Determine the (x, y) coordinate at the center of the cell enclosing the given text.  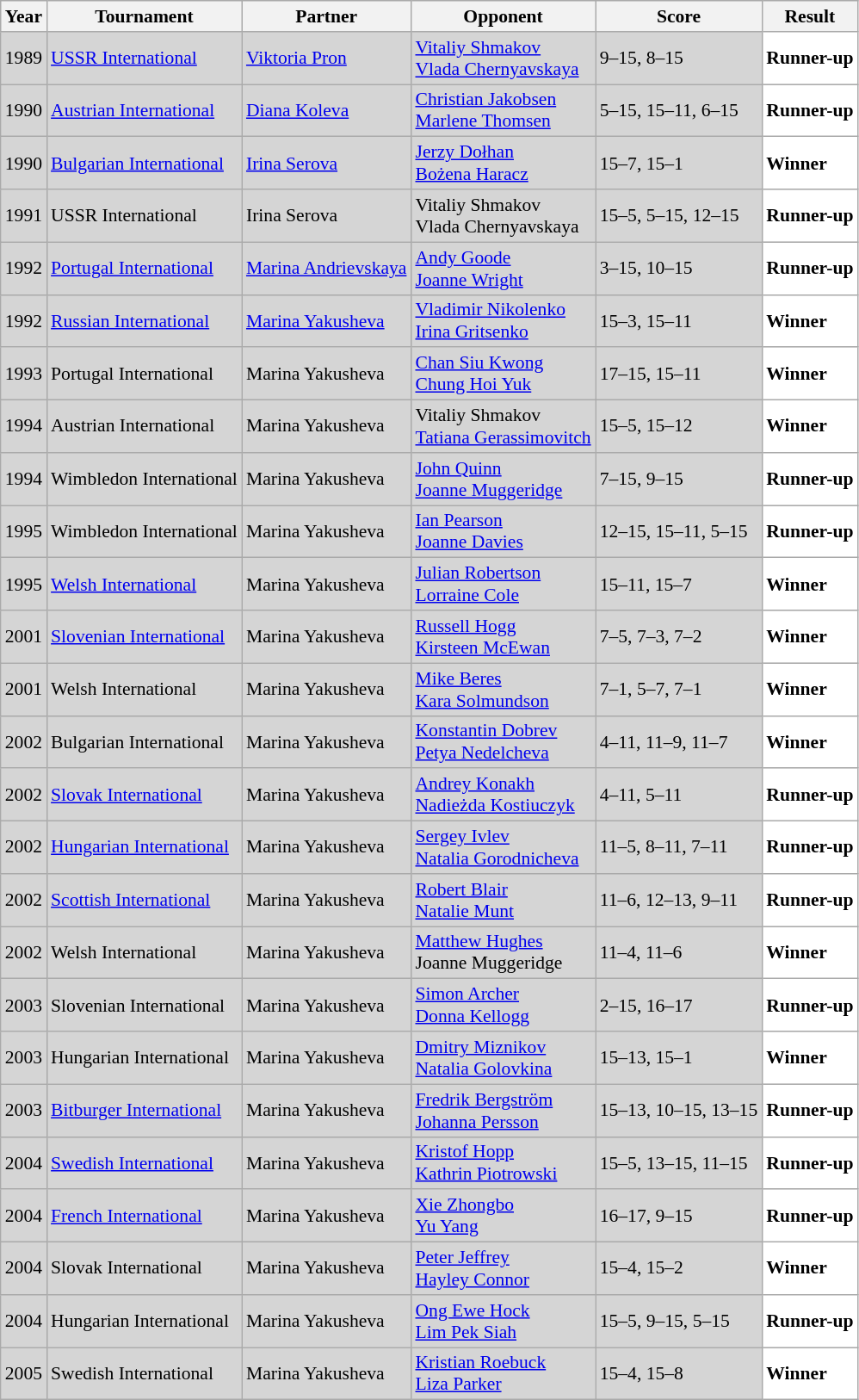
15–4, 15–8 (679, 1374)
Bitburger International (145, 1111)
Score (679, 16)
Ong Ewe Hock Lim Pek Siah (503, 1321)
Fredrik Bergström Johanna Persson (503, 1111)
Opponent (503, 16)
15–5, 9–15, 5–15 (679, 1321)
Ian Pearson Joanne Davies (503, 532)
Dmitry Miznikov Natalia Golovkina (503, 1057)
Viktoria Pron (327, 59)
Chan Siu Kwong Chung Hoi Yuk (503, 374)
Xie Zhongbo Yu Yang (503, 1216)
Kristian Roebuck Liza Parker (503, 1374)
11–4, 11–6 (679, 952)
3–15, 10–15 (679, 269)
Robert Blair Natalie Munt (503, 901)
15–5, 5–15, 12–15 (679, 215)
Andrey Konakh Nadieżda Kostiuczyk (503, 796)
15–3, 15–11 (679, 320)
15–4, 15–2 (679, 1269)
Konstantin Dobrev Petya Nedelcheva (503, 742)
Simon Archer Donna Kellogg (503, 1006)
11–6, 12–13, 9–11 (679, 901)
Kristof Hopp Kathrin Piotrowski (503, 1162)
2–15, 16–17 (679, 1006)
French International (145, 1216)
16–17, 9–15 (679, 1216)
John Quinn Joanne Muggeridge (503, 479)
1991 (24, 215)
Vitaliy Shmakov Tatiana Gerassimovitch (503, 427)
Julian Robertson Lorraine Cole (503, 584)
4–11, 11–9, 11–7 (679, 742)
Christian Jakobsen Marlene Thomsen (503, 110)
15–11, 15–7 (679, 584)
Result (809, 16)
Year (24, 16)
Tournament (145, 16)
12–15, 15–11, 5–15 (679, 532)
11–5, 8–11, 7–11 (679, 847)
15–13, 15–1 (679, 1057)
Mike Beres Kara Solmundson (503, 689)
Diana Koleva (327, 110)
Marina Andrievskaya (327, 269)
Jerzy Dołhan Bożena Haracz (503, 164)
15–5, 15–12 (679, 427)
1989 (24, 59)
17–15, 15–11 (679, 374)
5–15, 15–11, 6–15 (679, 110)
7–1, 5–7, 7–1 (679, 689)
7–5, 7–3, 7–2 (679, 637)
4–11, 5–11 (679, 796)
Partner (327, 16)
Matthew Hughes Joanne Muggeridge (503, 952)
Vladimir Nikolenko Irina Gritsenko (503, 320)
Peter Jeffrey Hayley Connor (503, 1269)
Scottish International (145, 901)
7–15, 9–15 (679, 479)
15–13, 10–15, 13–15 (679, 1111)
9–15, 8–15 (679, 59)
Sergey Ivlev Natalia Gorodnicheva (503, 847)
2005 (24, 1374)
15–7, 15–1 (679, 164)
15–5, 13–15, 11–15 (679, 1162)
1993 (24, 374)
Andy Goode Joanne Wright (503, 269)
Russian International (145, 320)
Russell Hogg Kirsteen McEwan (503, 637)
